Locate the cell with the specified text and output its [X, Y] center coordinate. 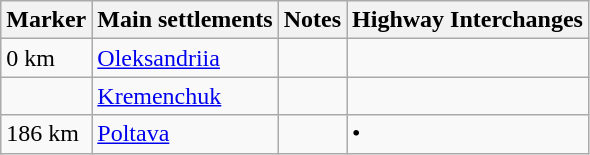
Marker [46, 20]
Poltava [185, 134]
186 km [46, 134]
Main settlements [185, 20]
• [468, 134]
Notes [312, 20]
0 km [46, 58]
Kremenchuk [185, 96]
Oleksandriia [185, 58]
Highway Interchanges [468, 20]
